Search for the cell housing the specified text and yield its (x, y) center coordinate. 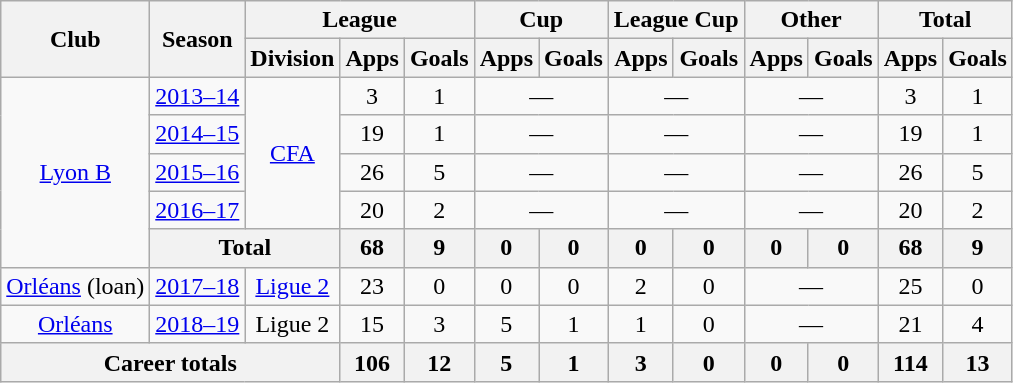
2017–18 (198, 286)
13 (978, 362)
Orléans (loan) (76, 286)
15 (372, 324)
Club (76, 39)
League Cup (676, 20)
Career totals (170, 362)
Lyon B (76, 172)
League (360, 20)
Season (198, 39)
Orléans (76, 324)
106 (372, 362)
Cup (541, 20)
23 (372, 286)
2013–14 (198, 96)
Other (811, 20)
2014–15 (198, 134)
Division (292, 58)
4 (978, 324)
2016–17 (198, 210)
21 (910, 324)
114 (910, 362)
CFA (292, 153)
2015–16 (198, 172)
12 (439, 362)
2018–19 (198, 324)
25 (910, 286)
